Identify which cell holds the provided text, then report its (X, Y) central coordinate. 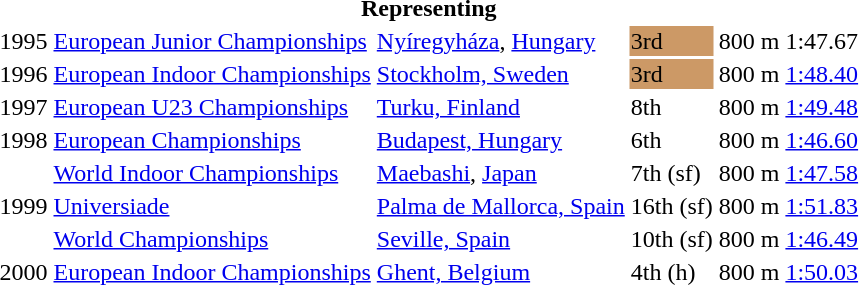
Maebashi, Japan (500, 173)
Stockholm, Sweden (500, 74)
7th (sf) (672, 173)
European U23 Championships (212, 107)
European Indoor Championships (212, 74)
Seville, Spain (500, 239)
Budapest, Hungary (500, 140)
World Championships (212, 239)
Palma de Mallorca, Spain (500, 206)
16th (sf) (672, 206)
10th (sf) (672, 239)
European Championships (212, 140)
World Indoor Championships (212, 173)
Turku, Finland (500, 107)
8th (672, 107)
Universiade (212, 206)
European Junior Championships (212, 41)
Nyíregyháza, Hungary (500, 41)
6th (672, 140)
